Determine the [x, y] coordinate at the center of the cell enclosing the given text.  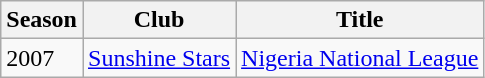
Title [360, 20]
Sunshine Stars [158, 58]
Nigeria National League [360, 58]
Club [158, 20]
Season [42, 20]
2007 [42, 58]
